Find where the given text appears and provide that cell's center as [x, y] coordinate. 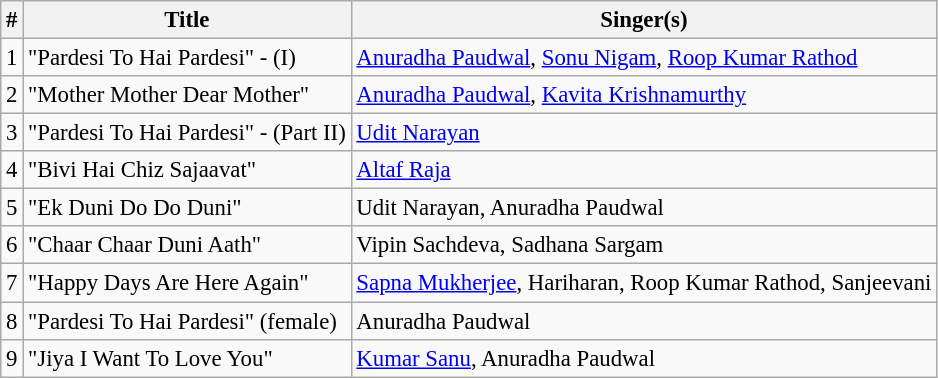
"Pardesi To Hai Pardesi" - (Part II) [187, 133]
Udit Narayan [644, 133]
# [12, 20]
"Ek Duni Do Do Duni" [187, 208]
Vipin Sachdeva, Sadhana Sargam [644, 245]
7 [12, 283]
Anuradha Paudwal, Kavita Krishnamurthy [644, 95]
Udit Narayan, Anuradha Paudwal [644, 208]
1 [12, 58]
5 [12, 208]
Singer(s) [644, 20]
"Mother Mother Dear Mother" [187, 95]
Kumar Sanu, Anuradha Paudwal [644, 358]
9 [12, 358]
"Pardesi To Hai Pardesi" (female) [187, 321]
Altaf Raja [644, 170]
3 [12, 133]
6 [12, 245]
Anuradha Paudwal [644, 321]
4 [12, 170]
Sapna Mukherjee, Hariharan, Roop Kumar Rathod, Sanjeevani [644, 283]
2 [12, 95]
Anuradha Paudwal, Sonu Nigam, Roop Kumar Rathod [644, 58]
8 [12, 321]
"Pardesi To Hai Pardesi" - (I) [187, 58]
"Jiya I Want To Love You" [187, 358]
"Happy Days Are Here Again" [187, 283]
"Chaar Chaar Duni Aath" [187, 245]
Title [187, 20]
"Bivi Hai Chiz Sajaavat" [187, 170]
